Provide the (x, y) coordinate of the cell's center where the given text is located.  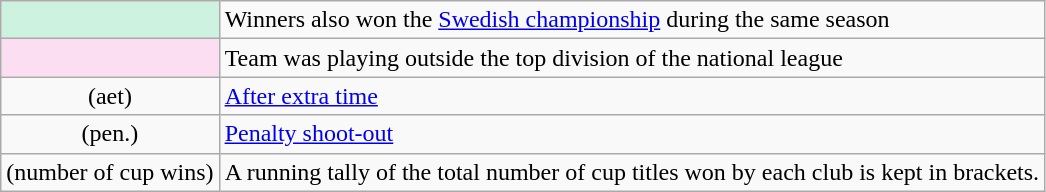
(aet) (110, 96)
Team was playing outside the top division of the national league (632, 58)
(number of cup wins) (110, 172)
Winners also won the Swedish championship during the same season (632, 20)
(pen.) (110, 134)
A running tally of the total number of cup titles won by each club is kept in brackets. (632, 172)
After extra time (632, 96)
Penalty shoot-out (632, 134)
